Scan for the cell matching the given text and deliver its [x, y] coordinate at center. 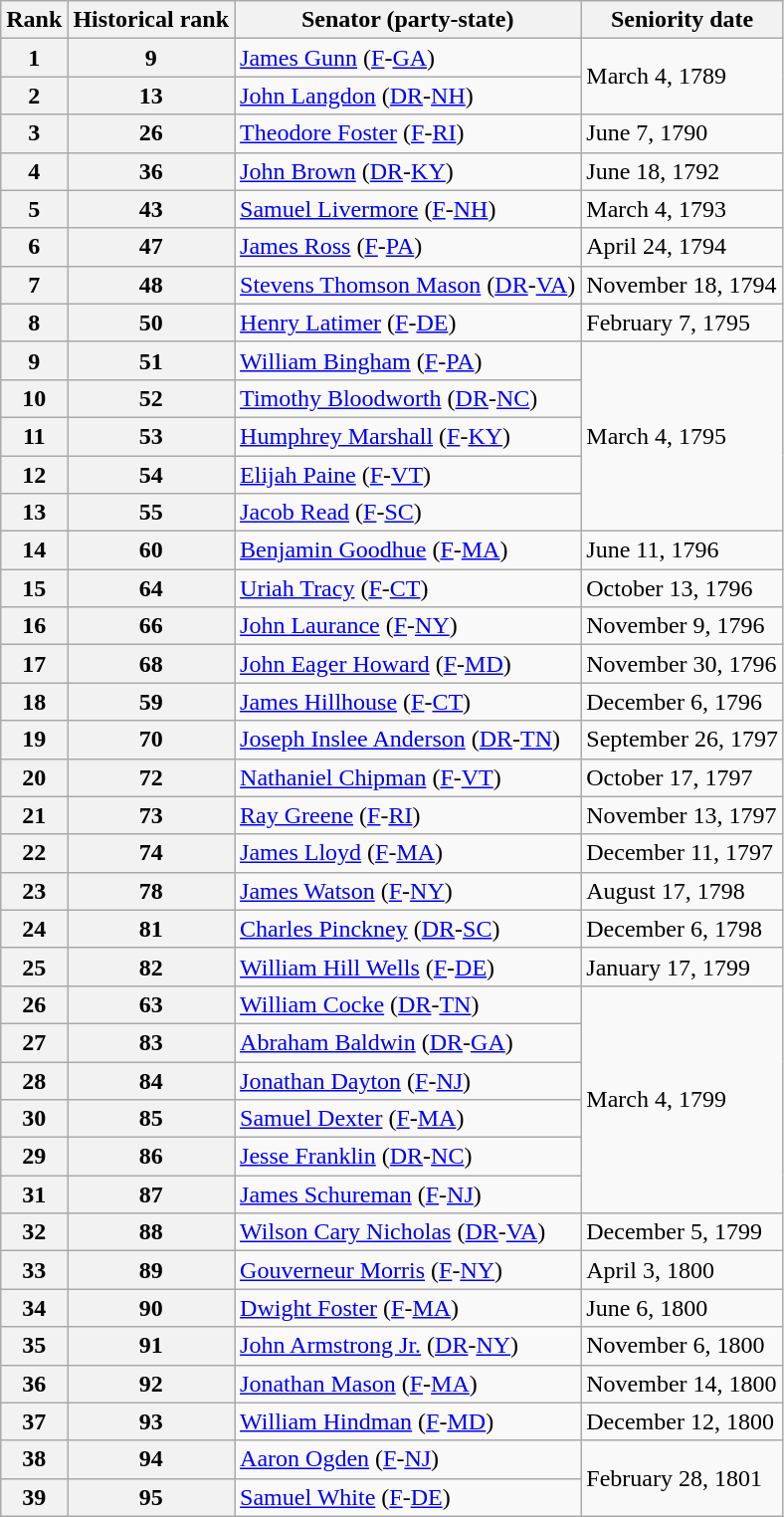
37 [34, 1421]
85 [151, 1119]
34 [34, 1308]
7 [34, 285]
63 [151, 1004]
35 [34, 1346]
James Gunn (F-GA) [408, 58]
2 [34, 96]
50 [151, 323]
88 [151, 1232]
William Bingham (F-PA) [408, 360]
June 11, 1796 [683, 550]
Benjamin Goodhue (F-MA) [408, 550]
90 [151, 1308]
6 [34, 247]
20 [34, 777]
91 [151, 1346]
March 4, 1789 [683, 77]
74 [151, 853]
78 [151, 891]
Historical rank [151, 20]
81 [151, 929]
73 [151, 815]
38 [34, 1459]
February 28, 1801 [683, 1478]
3 [34, 133]
53 [151, 436]
April 24, 1794 [683, 247]
8 [34, 323]
84 [151, 1080]
93 [151, 1421]
September 26, 1797 [683, 740]
Timothy Bloodworth (DR-NC) [408, 398]
April 3, 1800 [683, 1270]
5 [34, 209]
59 [151, 702]
December 6, 1798 [683, 929]
22 [34, 853]
November 9, 1796 [683, 626]
55 [151, 513]
89 [151, 1270]
February 7, 1795 [683, 323]
Senator (party-state) [408, 20]
James Hillhouse (F-CT) [408, 702]
December 12, 1800 [683, 1421]
82 [151, 967]
39 [34, 1497]
James Watson (F-NY) [408, 891]
21 [34, 815]
Jonathan Dayton (F-NJ) [408, 1080]
92 [151, 1384]
November 18, 1794 [683, 285]
November 6, 1800 [683, 1346]
24 [34, 929]
October 17, 1797 [683, 777]
29 [34, 1157]
Ray Greene (F-RI) [408, 815]
January 17, 1799 [683, 967]
December 6, 1796 [683, 702]
March 4, 1793 [683, 209]
Samuel White (F-DE) [408, 1497]
March 4, 1799 [683, 1099]
John Armstrong Jr. (DR-NY) [408, 1346]
11 [34, 436]
June 18, 1792 [683, 171]
John Laurance (F-NY) [408, 626]
4 [34, 171]
87 [151, 1194]
James Ross (F-PA) [408, 247]
Henry Latimer (F-DE) [408, 323]
54 [151, 475]
October 13, 1796 [683, 588]
94 [151, 1459]
16 [34, 626]
23 [34, 891]
Stevens Thomson Mason (DR-VA) [408, 285]
Nathaniel Chipman (F-VT) [408, 777]
December 11, 1797 [683, 853]
14 [34, 550]
31 [34, 1194]
William Hill Wells (F-DE) [408, 967]
32 [34, 1232]
Samuel Dexter (F-MA) [408, 1119]
17 [34, 664]
48 [151, 285]
June 7, 1790 [683, 133]
James Lloyd (F-MA) [408, 853]
Jesse Franklin (DR-NC) [408, 1157]
James Schureman (F-NJ) [408, 1194]
March 4, 1795 [683, 436]
August 17, 1798 [683, 891]
27 [34, 1042]
Dwight Foster (F-MA) [408, 1308]
64 [151, 588]
Humphrey Marshall (F-KY) [408, 436]
Gouverneur Morris (F-NY) [408, 1270]
83 [151, 1042]
12 [34, 475]
25 [34, 967]
Uriah Tracy (F-CT) [408, 588]
William Hindman (F-MD) [408, 1421]
68 [151, 664]
Joseph Inslee Anderson (DR-TN) [408, 740]
28 [34, 1080]
52 [151, 398]
86 [151, 1157]
Charles Pinckney (DR-SC) [408, 929]
Theodore Foster (F-RI) [408, 133]
47 [151, 247]
Aaron Ogden (F-NJ) [408, 1459]
John Eager Howard (F-MD) [408, 664]
43 [151, 209]
June 6, 1800 [683, 1308]
95 [151, 1497]
60 [151, 550]
John Brown (DR-KY) [408, 171]
Rank [34, 20]
November 30, 1796 [683, 664]
November 13, 1797 [683, 815]
33 [34, 1270]
Jacob Read (F-SC) [408, 513]
19 [34, 740]
Jonathan Mason (F-MA) [408, 1384]
John Langdon (DR-NH) [408, 96]
Samuel Livermore (F-NH) [408, 209]
18 [34, 702]
November 14, 1800 [683, 1384]
Seniority date [683, 20]
66 [151, 626]
70 [151, 740]
Elijah Paine (F-VT) [408, 475]
Wilson Cary Nicholas (DR-VA) [408, 1232]
Abraham Baldwin (DR-GA) [408, 1042]
30 [34, 1119]
William Cocke (DR-TN) [408, 1004]
51 [151, 360]
1 [34, 58]
10 [34, 398]
15 [34, 588]
December 5, 1799 [683, 1232]
72 [151, 777]
